Provide the [X, Y] coordinate of the cell's center where the given text is located.  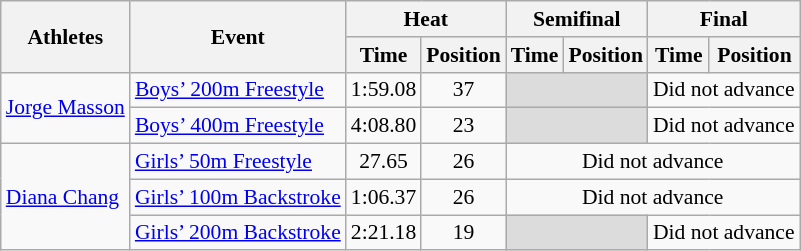
Diana Chang [66, 198]
37 [463, 90]
Athletes [66, 36]
Girls’ 50m Freestyle [238, 162]
Semifinal [577, 19]
Event [238, 36]
27.65 [384, 162]
Boys’ 200m Freestyle [238, 90]
19 [463, 233]
Girls’ 200m Backstroke [238, 233]
Heat [426, 19]
23 [463, 126]
1:59.08 [384, 90]
4:08.80 [384, 126]
Final [724, 19]
Jorge Masson [66, 108]
Boys’ 400m Freestyle [238, 126]
2:21.18 [384, 233]
Girls’ 100m Backstroke [238, 197]
1:06.37 [384, 197]
